Locate the cell with the specified text and output its (x, y) center coordinate. 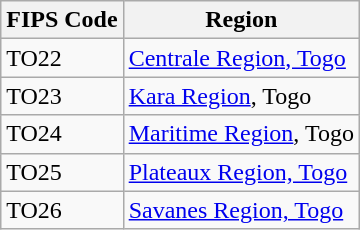
Kara Region, Togo (241, 96)
Plateaux Region, Togo (241, 172)
Savanes Region, Togo (241, 210)
Region (241, 20)
TO26 (62, 210)
TO23 (62, 96)
FIPS Code (62, 20)
Maritime Region, Togo (241, 134)
TO25 (62, 172)
TO22 (62, 58)
Centrale Region, Togo (241, 58)
TO24 (62, 134)
